Extract the [x, y] coordinate from the center of the cell holding the provided text.  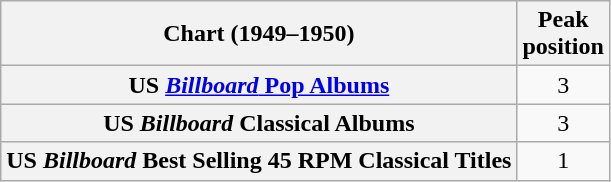
US Billboard Classical Albums [259, 123]
US Billboard Pop Albums [259, 85]
US Billboard Best Selling 45 RPM Classical Titles [259, 161]
1 [563, 161]
Peakposition [563, 34]
Chart (1949–1950) [259, 34]
